Output the (x, y) coordinate of the center of the cell containing the given text.  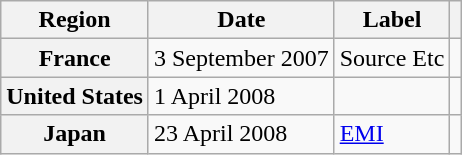
Date (241, 20)
Source Etc (392, 58)
3 September 2007 (241, 58)
1 April 2008 (241, 96)
Label (392, 20)
EMI (392, 134)
France (75, 58)
United States (75, 96)
Japan (75, 134)
Region (75, 20)
23 April 2008 (241, 134)
